Capture the cell that displays the provided text and extract its [x, y] central coordinate. 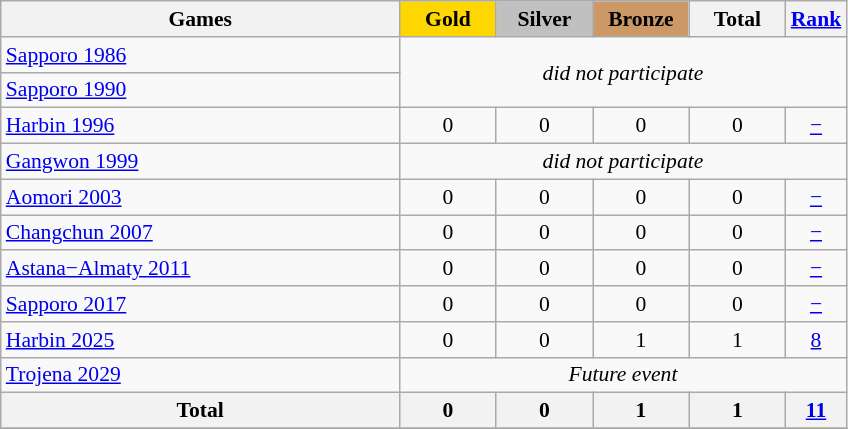
Trojena 2029 [200, 375]
Aomori 2003 [200, 197]
Games [200, 19]
Gold [448, 19]
Rank [816, 19]
Sapporo 1986 [200, 54]
Harbin 1996 [200, 126]
Sapporo 1990 [200, 90]
Sapporo 2017 [200, 304]
8 [816, 339]
11 [816, 411]
Harbin 2025 [200, 339]
Gangwon 1999 [200, 161]
Future event [624, 375]
Bronze [642, 19]
Changchun 2007 [200, 232]
Silver [544, 19]
Astana−Almaty 2011 [200, 268]
